Find where the given text appears and provide that cell's center as (X, Y) coordinate. 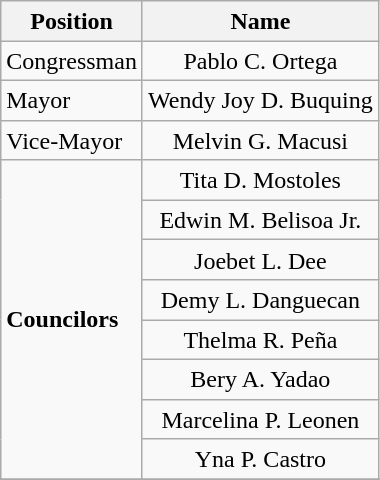
Councilors (72, 320)
Wendy Joy D. Buquing (260, 100)
Joebet L. Dee (260, 260)
Marcelina P. Leonen (260, 419)
Demy L. Danguecan (260, 300)
Name (260, 21)
Vice-Mayor (72, 140)
Melvin G. Macusi (260, 140)
Bery A. Yadao (260, 379)
Yna P. Castro (260, 459)
Edwin M. Belisoa Jr. (260, 220)
Tita D. Mostoles (260, 180)
Thelma R. Peña (260, 340)
Mayor (72, 100)
Congressman (72, 61)
Position (72, 21)
Pablo C. Ortega (260, 61)
